Capture the cell that displays the provided text and extract its (X, Y) central coordinate. 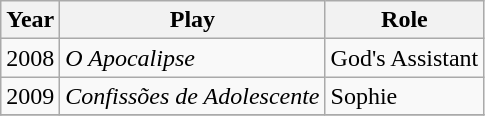
Role (404, 20)
Play (192, 20)
Sophie (404, 96)
2008 (30, 58)
Year (30, 20)
Confissões de Adolescente (192, 96)
O Apocalipse (192, 58)
2009 (30, 96)
God's Assistant (404, 58)
